Determine the (x, y) coordinate at the center of the cell enclosing the given text.  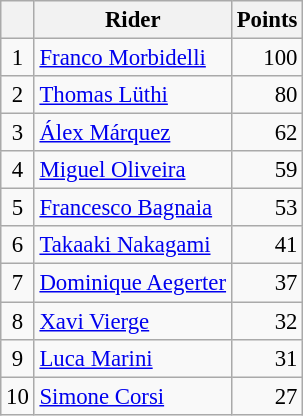
32 (266, 321)
62 (266, 133)
Miguel Oliveira (132, 170)
Points (266, 20)
Álex Márquez (132, 133)
Francesco Bagnaia (132, 208)
1 (18, 58)
37 (266, 283)
Franco Morbidelli (132, 58)
Xavi Vierge (132, 321)
5 (18, 208)
7 (18, 283)
9 (18, 358)
100 (266, 58)
27 (266, 396)
31 (266, 358)
Simone Corsi (132, 396)
41 (266, 245)
80 (266, 95)
3 (18, 133)
6 (18, 245)
2 (18, 95)
Rider (132, 20)
Luca Marini (132, 358)
Takaaki Nakagami (132, 245)
Thomas Lüthi (132, 95)
4 (18, 170)
8 (18, 321)
53 (266, 208)
Dominique Aegerter (132, 283)
59 (266, 170)
10 (18, 396)
